Capture the cell that displays the provided text and extract its (X, Y) central coordinate. 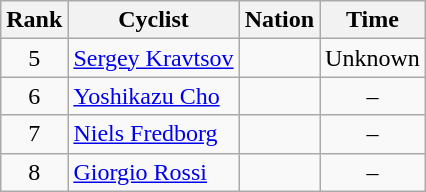
Nation (279, 20)
5 (34, 58)
Rank (34, 20)
6 (34, 96)
Giorgio Rossi (154, 172)
Time (373, 20)
Cyclist (154, 20)
7 (34, 134)
Sergey Kravtsov (154, 58)
Yoshikazu Cho (154, 96)
Unknown (373, 58)
8 (34, 172)
Niels Fredborg (154, 134)
